Extract the [X, Y] coordinate from the center of the cell holding the provided text.  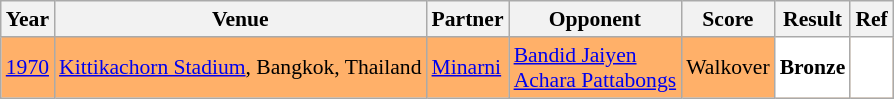
Partner [468, 19]
Kittikachorn Stadium, Bangkok, Thailand [240, 68]
Ref [871, 19]
Score [728, 19]
Opponent [596, 19]
Minarni [468, 68]
Venue [240, 19]
Walkover [728, 68]
Result [813, 19]
Year [28, 19]
Bronze [813, 68]
1970 [28, 68]
Bandid Jaiyen Achara Pattabongs [596, 68]
